Search for the cell housing the specified text and yield its (x, y) center coordinate. 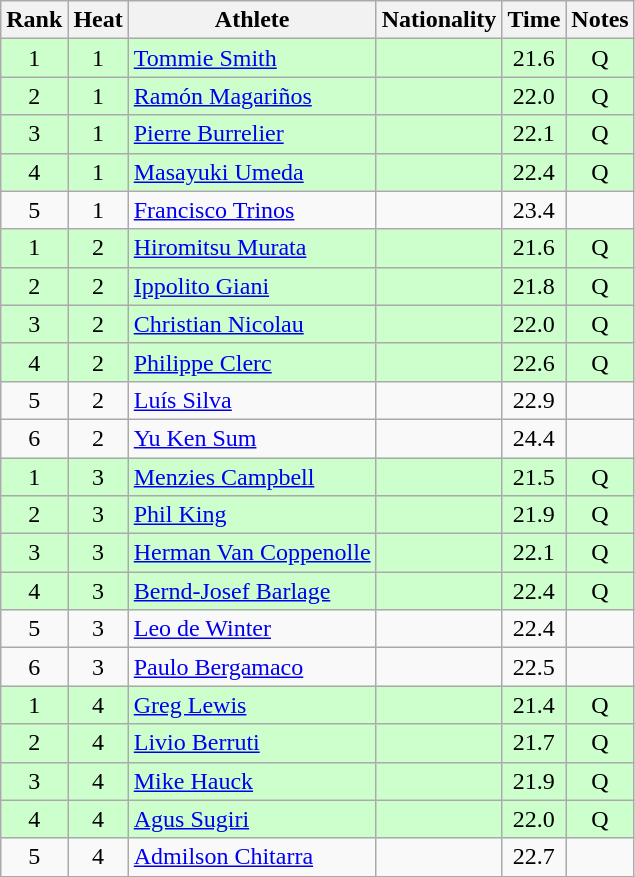
Leo de Winter (252, 629)
Phil King (252, 515)
Ippolito Giani (252, 286)
Nationality (439, 20)
21.7 (534, 743)
21.8 (534, 286)
Herman Van Coppenolle (252, 553)
Agus Sugiri (252, 819)
Admilson Chitarra (252, 857)
Masayuki Umeda (252, 172)
24.4 (534, 438)
Mike Hauck (252, 781)
Luís Silva (252, 400)
Paulo Bergamaco (252, 667)
Pierre Burrelier (252, 134)
Athlete (252, 20)
Livio Berruti (252, 743)
Christian Nicolau (252, 324)
Philippe Clerc (252, 362)
Ramón Magariños (252, 96)
22.6 (534, 362)
Rank (34, 20)
21.4 (534, 705)
Yu Ken Sum (252, 438)
Tommie Smith (252, 58)
21.5 (534, 477)
Heat (98, 20)
23.4 (534, 210)
22.9 (534, 400)
Time (534, 20)
Hiromitsu Murata (252, 248)
Francisco Trinos (252, 210)
22.5 (534, 667)
Greg Lewis (252, 705)
Menzies Campbell (252, 477)
Notes (600, 20)
Bernd-Josef Barlage (252, 591)
22.7 (534, 857)
